Output the (x, y) coordinate of the center of the cell containing the given text.  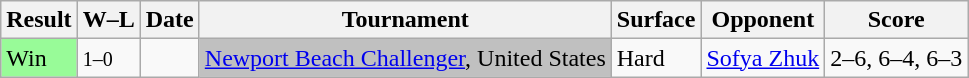
Date (170, 20)
2–6, 6–4, 6–3 (896, 58)
Hard (656, 58)
Opponent (763, 20)
Sofya Zhuk (763, 58)
1–0 (108, 58)
W–L (108, 20)
Surface (656, 20)
Newport Beach Challenger, United States (405, 58)
Result (39, 20)
Win (39, 58)
Score (896, 20)
Tournament (405, 20)
